Output the (X, Y) coordinate of the center of the cell containing the given text.  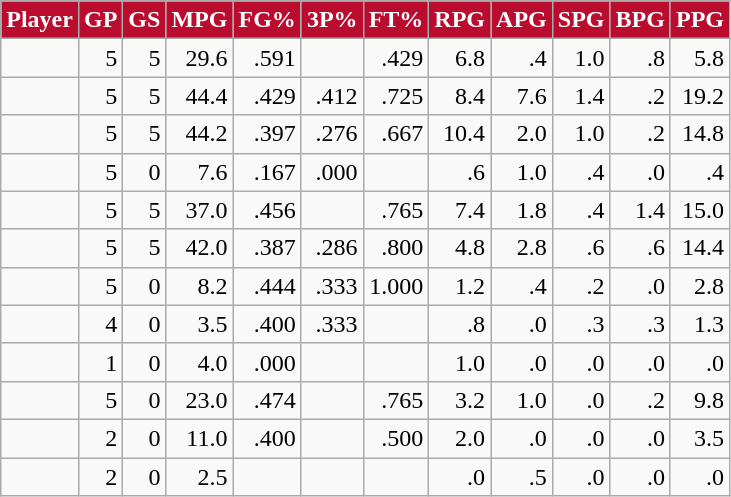
.800 (396, 248)
15.0 (700, 210)
.725 (396, 96)
5.8 (700, 58)
.500 (396, 438)
7.4 (460, 210)
1.000 (396, 286)
.667 (396, 134)
.474 (267, 400)
44.4 (200, 96)
RPG (460, 20)
SPG (581, 20)
.412 (332, 96)
11.0 (200, 438)
Player (40, 20)
6.8 (460, 58)
1.3 (700, 324)
.397 (267, 134)
37.0 (200, 210)
.444 (267, 286)
.591 (267, 58)
29.6 (200, 58)
.276 (332, 134)
4.8 (460, 248)
9.8 (700, 400)
PPG (700, 20)
BPG (640, 20)
APG (522, 20)
4.0 (200, 362)
2.5 (200, 477)
GS (144, 20)
MPG (200, 20)
44.2 (200, 134)
1 (100, 362)
4 (100, 324)
3P% (332, 20)
.5 (522, 477)
.286 (332, 248)
10.4 (460, 134)
8.2 (200, 286)
FG% (267, 20)
.167 (267, 172)
.387 (267, 248)
19.2 (700, 96)
14.8 (700, 134)
8.4 (460, 96)
42.0 (200, 248)
14.4 (700, 248)
1.2 (460, 286)
3.2 (460, 400)
GP (100, 20)
23.0 (200, 400)
FT% (396, 20)
.456 (267, 210)
1.8 (522, 210)
